Determine the [X, Y] coordinate at the center of the cell enclosing the given text.  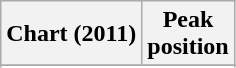
Peak position [188, 34]
Chart (2011) [72, 34]
